Detect which cell encompasses the target text, then output its (x, y) center coordinate. 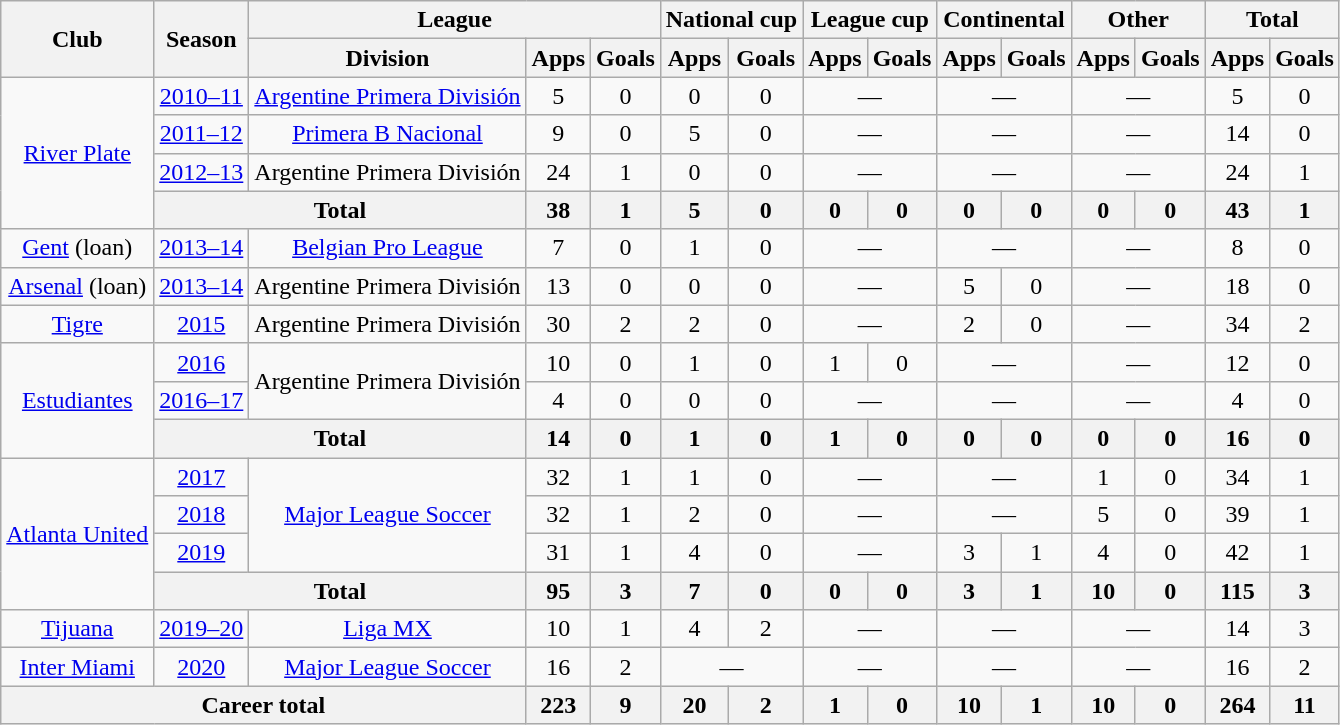
2012–13 (202, 172)
Season (202, 39)
43 (1237, 210)
2016–17 (202, 400)
39 (1237, 515)
2019–20 (202, 629)
223 (558, 705)
2016 (202, 362)
2020 (202, 667)
League (454, 20)
2015 (202, 324)
Gent (loan) (78, 248)
Continental (1004, 20)
11 (1305, 705)
2018 (202, 515)
2017 (202, 477)
13 (558, 286)
League cup (870, 20)
Primera B Nacional (388, 134)
18 (1237, 286)
38 (558, 210)
115 (1237, 591)
Tijuana (78, 629)
95 (558, 591)
42 (1237, 553)
Tigre (78, 324)
12 (1237, 362)
Other (1138, 20)
8 (1237, 248)
Atlanta United (78, 534)
20 (694, 705)
2019 (202, 553)
Inter Miami (78, 667)
Arsenal (loan) (78, 286)
30 (558, 324)
Estudiantes (78, 400)
Liga MX (388, 629)
31 (558, 553)
River Plate (78, 153)
National cup (731, 20)
264 (1237, 705)
Career total (264, 705)
Club (78, 39)
Belgian Pro League (388, 248)
2011–12 (202, 134)
Division (388, 58)
2010–11 (202, 96)
